Scan for the cell matching the given text and deliver its (X, Y) coordinate at center. 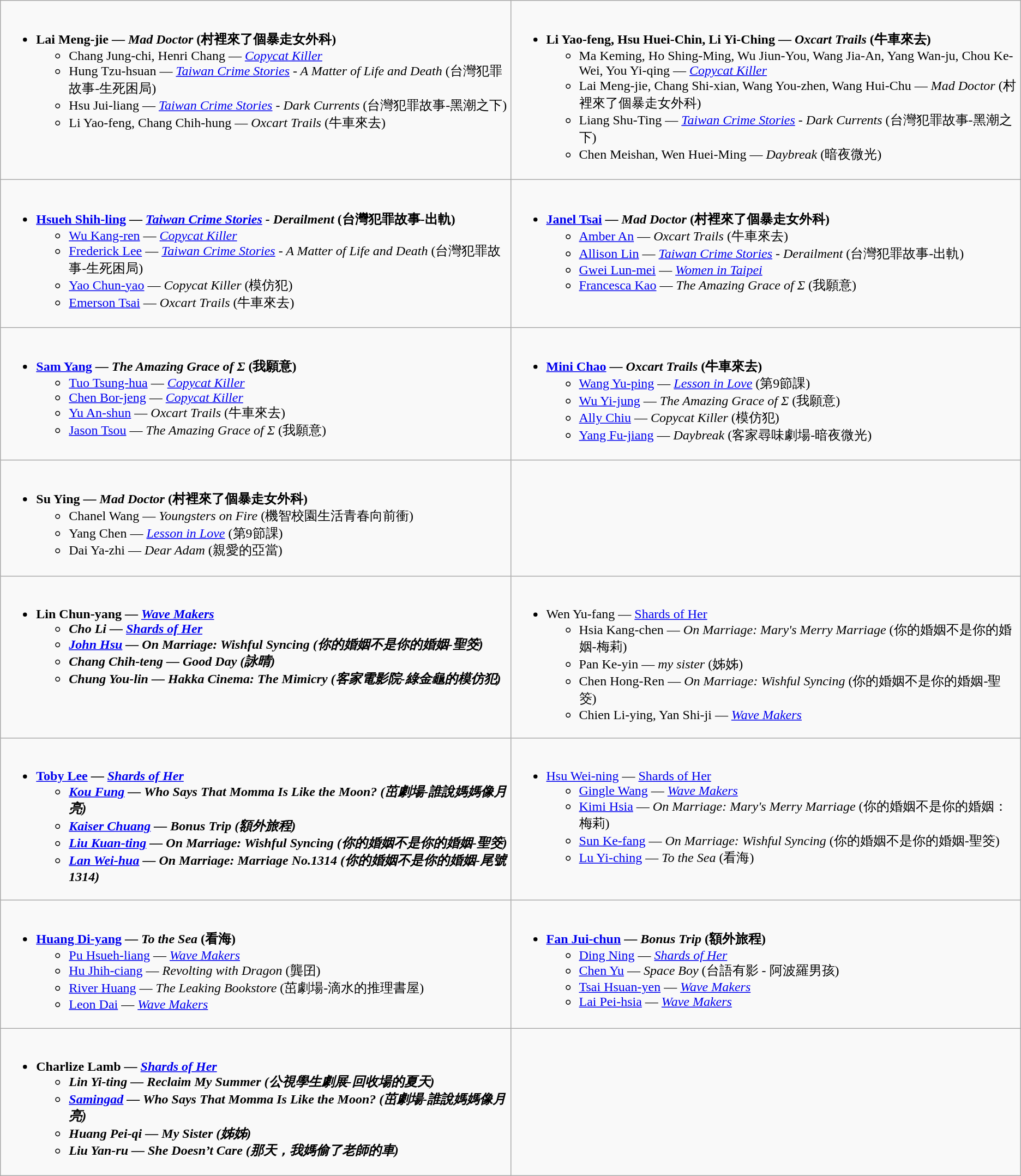
Su Ying — Mad Doctor (村裡來了個暴走女外科)Chanel Wang — Youngsters on Fire (機智校園生活青春向前衝)Yang Chen — Lesson in Love (第9節課)Dai Ya-zhi — Dear Adam (親愛的亞當) (255, 518)
Fan Jui-chun — Bonus Trip (額外旅程)Ding Ning — Shards of HerChen Yu — Space Boy (台語有影 - 阿波羅男孩)Tsai Hsuan-yen — Wave MakersLai Pei-hsia — Wave Makers (766, 964)
